Identify which cell holds the provided text, then report its [X, Y] central coordinate. 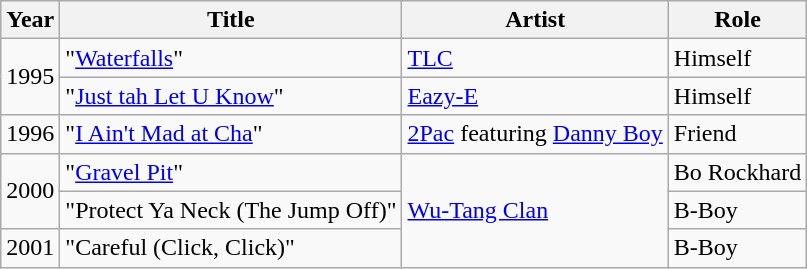
Artist [535, 20]
"Just tah Let U Know" [231, 96]
2Pac featuring Danny Boy [535, 134]
"Careful (Click, Click)" [231, 248]
Friend [737, 134]
Role [737, 20]
Eazy-E [535, 96]
"Protect Ya Neck (The Jump Off)" [231, 210]
1995 [30, 77]
"I Ain't Mad at Cha" [231, 134]
"Gravel Pit" [231, 172]
Wu-Tang Clan [535, 210]
2000 [30, 191]
TLC [535, 58]
Year [30, 20]
"Waterfalls" [231, 58]
Title [231, 20]
1996 [30, 134]
Bo Rockhard [737, 172]
2001 [30, 248]
